From the cell containing the given text, extract its center point as [X, Y] coordinate. 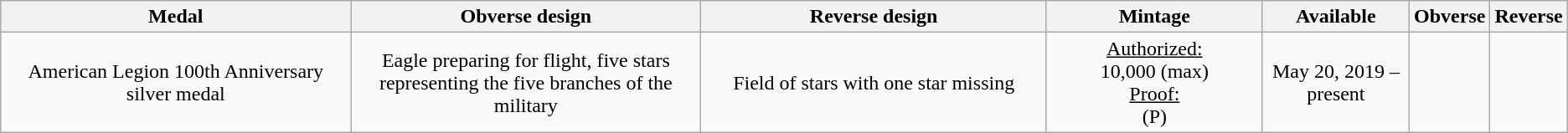
May 20, 2019 – present [1335, 82]
Obverse design [526, 17]
Mintage [1154, 17]
American Legion 100th Anniversary silver medal [176, 82]
Reverse design [874, 17]
Obverse [1450, 17]
Eagle preparing for flight, five stars representing the five branches of the military [526, 82]
Field of stars with one star missing [874, 82]
Available [1335, 17]
Reverse [1529, 17]
Medal [176, 17]
Authorized:10,000 (max)Proof: (P) [1154, 82]
